Find where the given text appears and provide that cell's center as (x, y) coordinate. 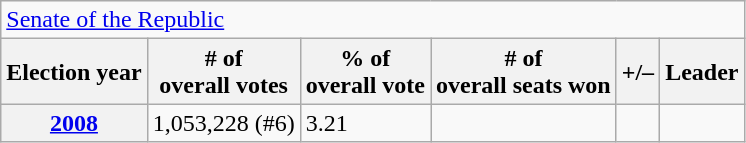
3.21 (365, 123)
Leader (702, 72)
Senate of the Republic (372, 20)
% ofoverall vote (365, 72)
+/– (638, 72)
# ofoverall votes (224, 72)
# ofoverall seats won (524, 72)
Election year (74, 72)
2008 (74, 123)
1,053,228 (#6) (224, 123)
